Determine the (x, y) coordinate at the center of the cell enclosing the given text.  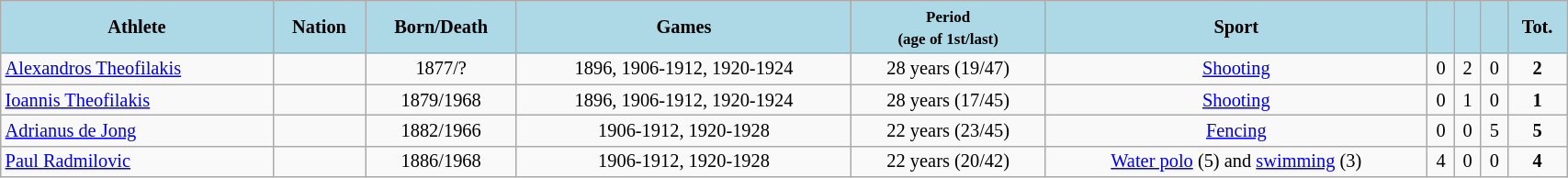
Fencing (1236, 130)
Athlete (137, 27)
Adrianus de Jong (137, 130)
Paul Radmilovic (137, 161)
Ioannis Theofilakis (137, 100)
28 years (17/45) (948, 100)
28 years (19/47) (948, 69)
1879/1968 (441, 100)
22 years (23/45) (948, 130)
1877/? (441, 69)
Alexandros Theofilakis (137, 69)
Nation (320, 27)
Games (683, 27)
Sport (1236, 27)
Born/Death (441, 27)
22 years (20/42) (948, 161)
1882/1966 (441, 130)
Tot. (1537, 27)
Period(age of 1st/last) (948, 27)
1886/1968 (441, 161)
Water polo (5) and swimming (3) (1236, 161)
